Identify which cell holds the provided text, then report its (X, Y) central coordinate. 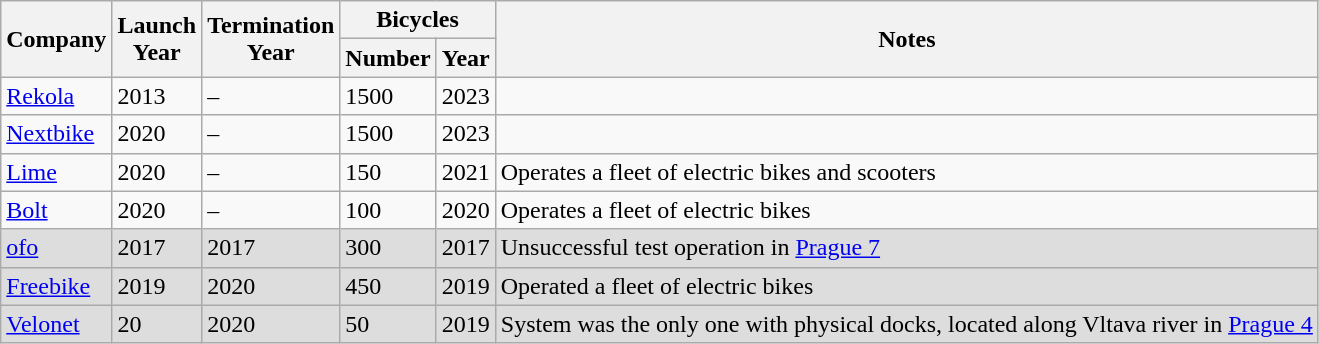
450 (388, 286)
Company (56, 39)
Bolt (56, 210)
System was the only one with physical docks, located along Vltava river in Prague 4 (906, 324)
LaunchYear (157, 39)
Operates a fleet of electric bikes and scooters (906, 172)
150 (388, 172)
100 (388, 210)
Notes (906, 39)
Freebike (56, 286)
Velonet (56, 324)
Nextbike (56, 134)
300 (388, 248)
Bicycles (418, 20)
Number (388, 58)
Year (466, 58)
20 (157, 324)
Operated a fleet of electric bikes (906, 286)
2013 (157, 96)
Lime (56, 172)
Operates a fleet of electric bikes (906, 210)
50 (388, 324)
TerminationYear (271, 39)
2021 (466, 172)
Unsuccessful test operation in Prague 7 (906, 248)
ofo (56, 248)
Rekola (56, 96)
